For the text-containing cell, return its midpoint in (x, y) coordinate format. 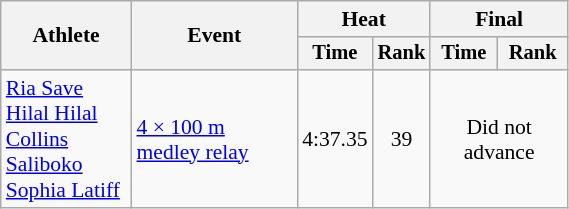
Event (214, 36)
Heat (364, 19)
Ria Save Hilal HilalCollins Saliboko Sophia Latiff (66, 139)
39 (402, 139)
Final (499, 19)
4:37.35 (334, 139)
Athlete (66, 36)
Did not advance (499, 139)
4 × 100 m medley relay (214, 139)
